Provide the [X, Y] coordinate of the cell's center where the given text is located.  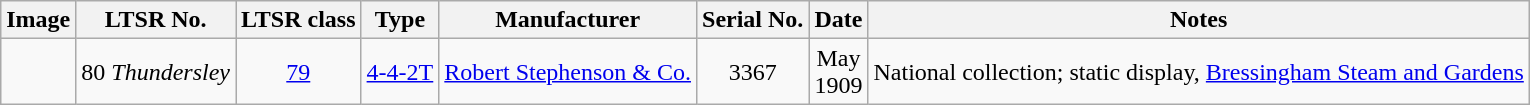
80 Thundersley [156, 72]
LTSR class [299, 20]
Type [400, 20]
Image [38, 20]
Date [838, 20]
79 [299, 72]
Manufacturer [568, 20]
4-4-2T [400, 72]
National collection; static display, Bressingham Steam and Gardens [1198, 72]
May1909 [838, 72]
Serial No. [753, 20]
3367 [753, 72]
Notes [1198, 20]
LTSR No. [156, 20]
Robert Stephenson & Co. [568, 72]
